Identify which cell holds the provided text, then report its (X, Y) central coordinate. 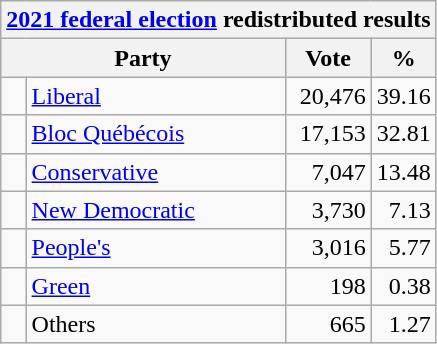
665 (328, 324)
2021 federal election redistributed results (218, 20)
Others (156, 324)
198 (328, 286)
0.38 (404, 286)
3,016 (328, 248)
32.81 (404, 134)
Liberal (156, 96)
1.27 (404, 324)
Bloc Québécois (156, 134)
3,730 (328, 210)
Party (143, 58)
Vote (328, 58)
13.48 (404, 172)
People's (156, 248)
17,153 (328, 134)
% (404, 58)
20,476 (328, 96)
New Democratic (156, 210)
7.13 (404, 210)
Conservative (156, 172)
5.77 (404, 248)
Green (156, 286)
39.16 (404, 96)
7,047 (328, 172)
